Detect which cell encompasses the target text, then output its (x, y) center coordinate. 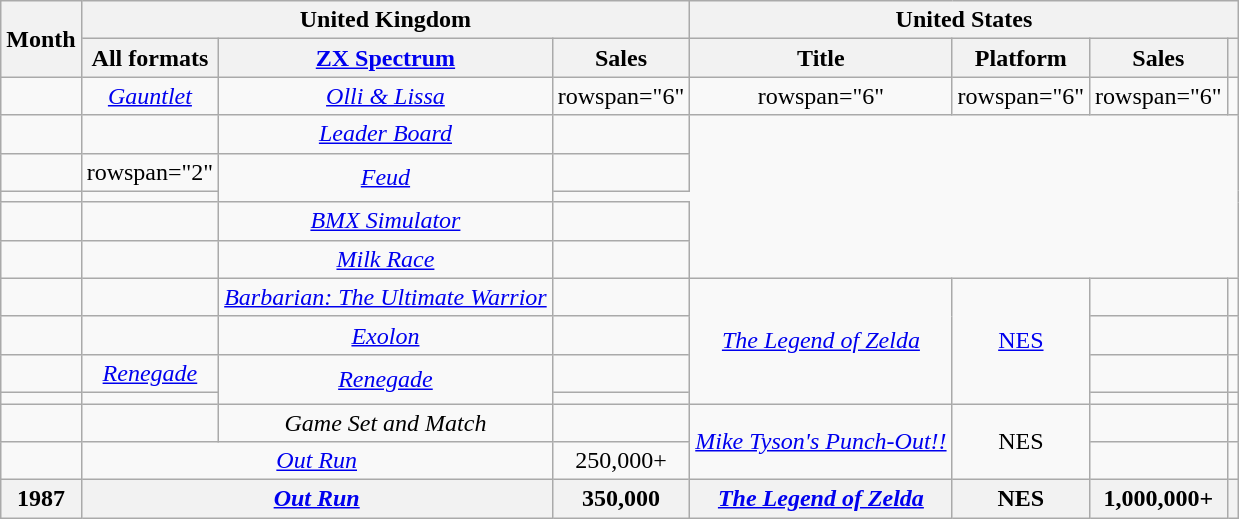
350,000 (621, 499)
1987 (41, 499)
Milk Race (386, 259)
All formats (150, 58)
Olli & Lissa (386, 96)
Leader Board (386, 134)
Gauntlet (150, 96)
Exolon (386, 335)
Title (821, 58)
Barbarian: The Ultimate Warrior (386, 297)
1,000,000+ (1159, 499)
Game Set and Match (386, 423)
United States (964, 20)
BMX Simulator (386, 221)
Month (41, 39)
Feud (386, 178)
Platform (1021, 58)
Mike Tyson's Punch-Out!! (821, 442)
rowspan="2" (150, 172)
ZX Spectrum (386, 58)
250,000+ (621, 461)
United Kingdom (386, 20)
